From the cell containing the given text, extract its center point as [x, y] coordinate. 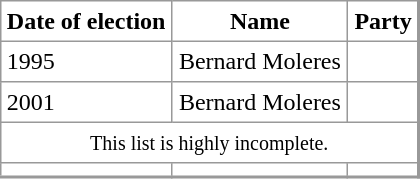
Date of election [86, 21]
Party [384, 21]
1995 [86, 61]
This list is highly incomplete. [210, 142]
2001 [86, 102]
Name [260, 21]
